For the text-containing cell, return its midpoint in (x, y) coordinate format. 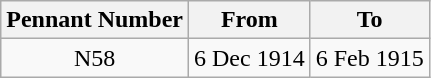
N58 (95, 58)
6 Dec 1914 (249, 58)
6 Feb 1915 (370, 58)
From (249, 20)
Pennant Number (95, 20)
To (370, 20)
